Find where the given text appears and provide that cell's center as (x, y) coordinate. 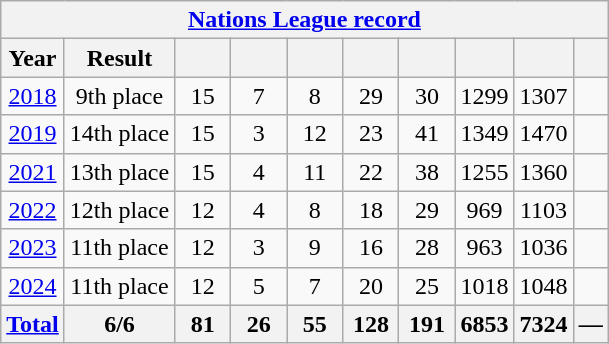
963 (484, 248)
18 (371, 210)
1349 (484, 134)
26 (259, 324)
191 (427, 324)
5 (259, 286)
25 (427, 286)
1036 (544, 248)
1048 (544, 286)
1299 (484, 96)
1018 (484, 286)
2018 (33, 96)
16 (371, 248)
969 (484, 210)
Nations League record (304, 20)
55 (315, 324)
22 (371, 172)
1360 (544, 172)
Result (119, 58)
13th place (119, 172)
2019 (33, 134)
9 (315, 248)
Total (33, 324)
30 (427, 96)
6/6 (119, 324)
20 (371, 286)
2022 (33, 210)
2024 (33, 286)
2021 (33, 172)
1103 (544, 210)
38 (427, 172)
9th place (119, 96)
Year (33, 58)
1470 (544, 134)
6853 (484, 324)
23 (371, 134)
14th place (119, 134)
41 (427, 134)
11 (315, 172)
1255 (484, 172)
— (590, 324)
1307 (544, 96)
28 (427, 248)
81 (203, 324)
12th place (119, 210)
7324 (544, 324)
2023 (33, 248)
128 (371, 324)
